Return the (x, y) coordinate for the center point of the cell that contains the specified text.  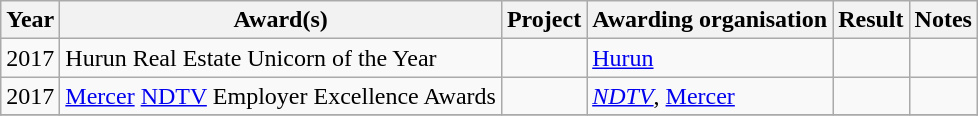
NDTV, Mercer (710, 96)
Notes (943, 20)
Awarding organisation (710, 20)
Hurun (710, 58)
Result (871, 20)
Award(s) (281, 20)
Year (30, 20)
Hurun Real Estate Unicorn of the Year (281, 58)
Mercer NDTV Employer Excellence Awards (281, 96)
Project (544, 20)
